Capture the cell that displays the provided text and extract its (x, y) central coordinate. 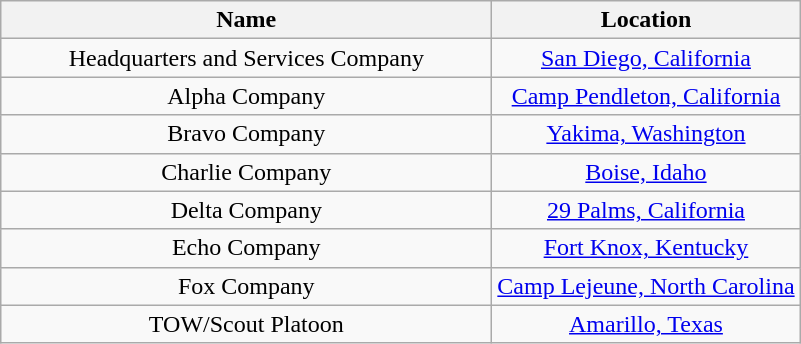
Delta Company (246, 210)
29 Palms, California (646, 210)
Location (646, 20)
Boise, Idaho (646, 172)
Camp Pendleton, California (646, 96)
Charlie Company (246, 172)
Bravo Company (246, 134)
Amarillo, Texas (646, 324)
Fort Knox, Kentucky (646, 248)
TOW/Scout Platoon (246, 324)
Name (246, 20)
San Diego, California (646, 58)
Yakima, Washington (646, 134)
Headquarters and Services Company (246, 58)
Camp Lejeune, North Carolina (646, 286)
Fox Company (246, 286)
Alpha Company (246, 96)
Echo Company (246, 248)
